Return the [x, y] coordinate for the center point of the cell that contains the specified text.  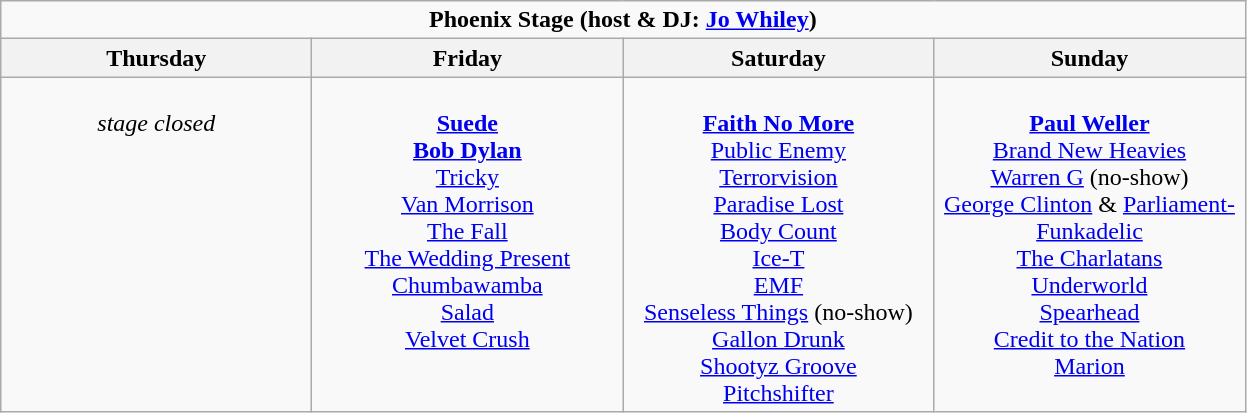
Saturday [778, 58]
Friday [468, 58]
Faith No More Public Enemy Terrorvision Paradise Lost Body Count Ice-T EMF Senseless Things (no-show) Gallon Drunk Shootyz Groove Pitchshifter [778, 244]
Sunday [1090, 58]
stage closed [156, 244]
Phoenix Stage (host & DJ: Jo Whiley) [623, 20]
Thursday [156, 58]
Suede Bob Dylan Tricky Van Morrison The Fall The Wedding Present Chumbawamba Salad Velvet Crush [468, 244]
